Identify which cell holds the provided text, then report its (x, y) central coordinate. 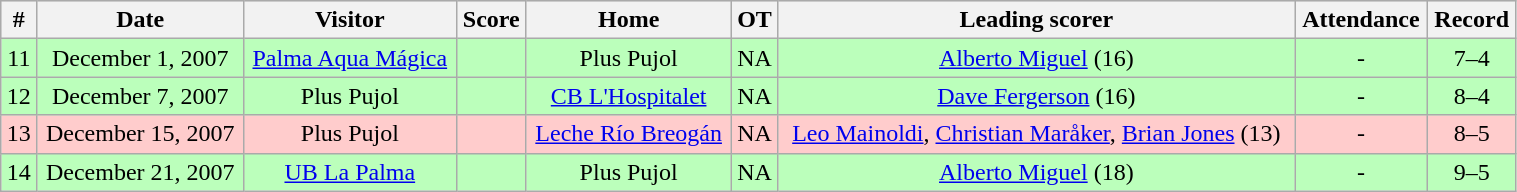
Leche Río Breogán (628, 134)
8–4 (1472, 96)
Palma Aqua Mágica (350, 58)
CB L'Hospitalet (628, 96)
Alberto Miguel (16) (1036, 58)
Score (491, 20)
Dave Fergerson (16) (1036, 96)
7–4 (1472, 58)
12 (19, 96)
OT (754, 20)
Alberto Miguel (18) (1036, 172)
# (19, 20)
December 21, 2007 (140, 172)
December 7, 2007 (140, 96)
Attendance (1362, 20)
Visitor (350, 20)
December 15, 2007 (140, 134)
9–5 (1472, 172)
13 (19, 134)
11 (19, 58)
14 (19, 172)
Date (140, 20)
Record (1472, 20)
Leo Mainoldi, Christian Maråker, Brian Jones (13) (1036, 134)
8–5 (1472, 134)
December 1, 2007 (140, 58)
Leading scorer (1036, 20)
UB La Palma (350, 172)
Home (628, 20)
